Extract the (x, y) coordinate from the center of the cell holding the provided text.  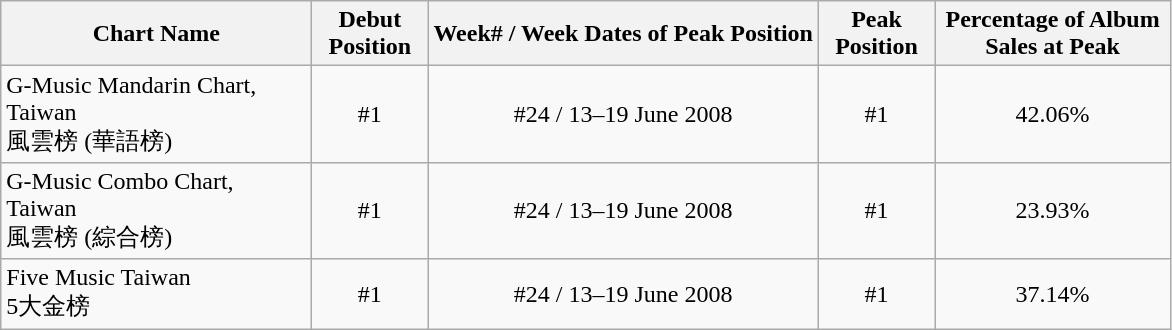
Five Music Taiwan5大金榜 (156, 294)
Peak Position (876, 34)
23.93% (1053, 210)
Week# / Week Dates of Peak Position (624, 34)
Chart Name (156, 34)
42.06% (1053, 114)
G-Music Mandarin Chart, Taiwan風雲榜 (華語榜) (156, 114)
Percentage of Album Sales at Peak (1053, 34)
37.14% (1053, 294)
Debut Position (370, 34)
G-Music Combo Chart, Taiwan風雲榜 (綜合榜) (156, 210)
